Determine the (x, y) coordinate at the center of the cell enclosing the given text.  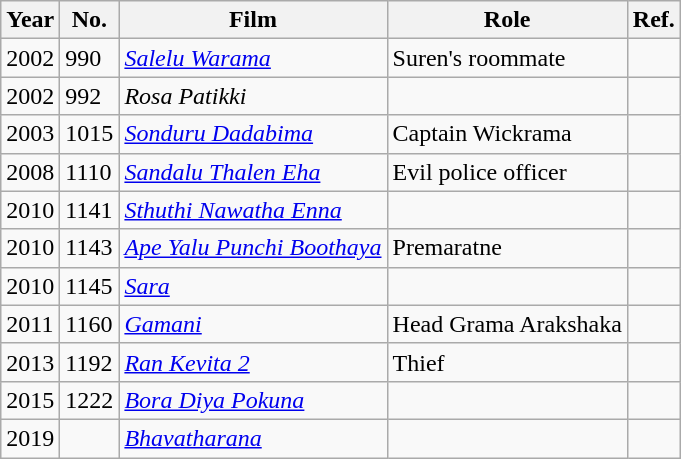
Suren's roommate (507, 58)
2013 (30, 362)
1141 (90, 210)
Premaratne (507, 248)
992 (90, 96)
Sonduru Dadabima (253, 134)
Ref. (654, 20)
2015 (30, 400)
Gamani (253, 324)
Ran Kevita 2 (253, 362)
Rosa Patikki (253, 96)
Film (253, 20)
2008 (30, 172)
Evil police officer (507, 172)
1110 (90, 172)
Ape Yalu Punchi Boothaya (253, 248)
2011 (30, 324)
Thief (507, 362)
Sandalu Thalen Eha (253, 172)
No. (90, 20)
Role (507, 20)
Bora Diya Pokuna (253, 400)
1192 (90, 362)
2003 (30, 134)
990 (90, 58)
1222 (90, 400)
1143 (90, 248)
Sthuthi Nawatha Enna (253, 210)
Sara (253, 286)
1015 (90, 134)
Bhavatharana (253, 438)
Year (30, 20)
1145 (90, 286)
Head Grama Arakshaka (507, 324)
Salelu Warama (253, 58)
Captain Wickrama (507, 134)
2019 (30, 438)
1160 (90, 324)
